Provide the [X, Y] coordinate of the cell's center where the given text is located.  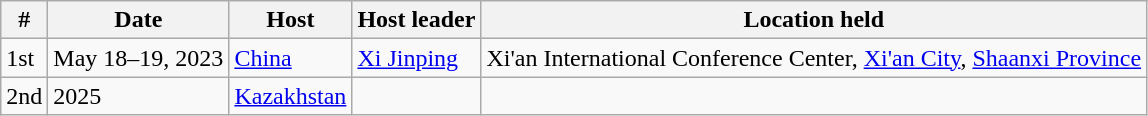
2025 [138, 96]
Host [290, 20]
Kazakhstan [290, 96]
Xi Jinping [416, 58]
# [24, 20]
1st [24, 58]
Xi'an International Conference Center, Xi'an City, Shaanxi Province [814, 58]
Host leader [416, 20]
Location held [814, 20]
2nd [24, 96]
May 18–19, 2023 [138, 58]
China [290, 58]
Date [138, 20]
